Locate the cell with the specified text and output its (X, Y) center coordinate. 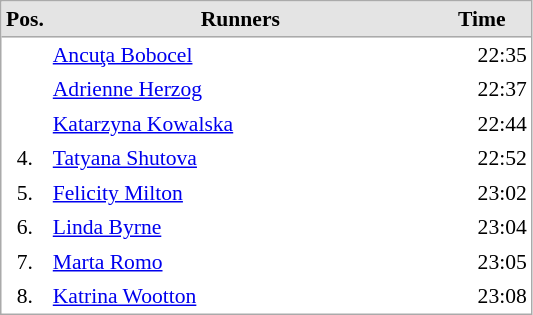
Pos. (26, 20)
Felicity Milton (240, 193)
22:52 (482, 158)
5. (26, 193)
23:05 (482, 261)
22:35 (482, 55)
Runners (240, 20)
8. (26, 296)
7. (26, 261)
Marta Romo (240, 261)
Tatyana Shutova (240, 158)
Linda Byrne (240, 227)
23:04 (482, 227)
23:02 (482, 193)
23:08 (482, 296)
22:44 (482, 123)
Adrienne Herzog (240, 89)
6. (26, 227)
4. (26, 158)
22:37 (482, 89)
Katarzyna Kowalska (240, 123)
Ancuţa Bobocel (240, 55)
Katrina Wootton (240, 296)
Time (482, 20)
